Identify which cell holds the provided text, then report its (X, Y) central coordinate. 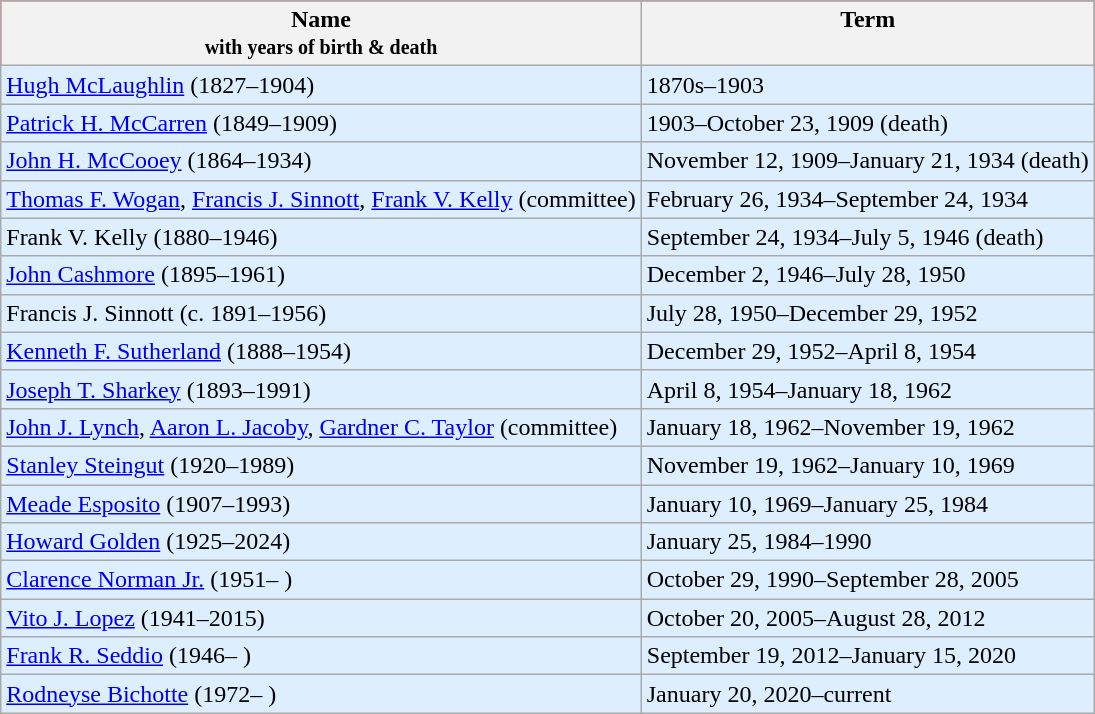
Stanley Steingut (1920–1989) (321, 465)
September 19, 2012–January 15, 2020 (868, 656)
John H. McCooey (1864–1934) (321, 161)
John Cashmore (1895–1961) (321, 275)
January 10, 1969–January 25, 1984 (868, 503)
Francis J. Sinnott (c. 1891–1956) (321, 313)
Vito J. Lopez (1941–2015) (321, 618)
Thomas F. Wogan, Francis J. Sinnott, Frank V. Kelly (committee) (321, 199)
December 2, 1946–July 28, 1950 (868, 275)
January 20, 2020–current (868, 694)
Hugh McLaughlin (1827–1904) (321, 85)
September 24, 1934–July 5, 1946 (death) (868, 237)
Clarence Norman Jr. (1951– ) (321, 580)
Patrick H. McCarren (1849–1909) (321, 123)
December 29, 1952–April 8, 1954 (868, 351)
January 25, 1984–1990 (868, 542)
Rodneyse Bichotte (1972– ) (321, 694)
1903–October 23, 1909 (death) (868, 123)
February 26, 1934–September 24, 1934 (868, 199)
April 8, 1954–January 18, 1962 (868, 389)
Namewith years of birth & death (321, 34)
Kenneth F. Sutherland (1888–1954) (321, 351)
Term (868, 34)
January 18, 1962–November 19, 1962 (868, 427)
October 29, 1990–September 28, 2005 (868, 580)
Joseph T. Sharkey (1893–1991) (321, 389)
July 28, 1950–December 29, 1952 (868, 313)
October 20, 2005–August 28, 2012 (868, 618)
Howard Golden (1925–2024) (321, 542)
November 12, 1909–January 21, 1934 (death) (868, 161)
Frank R. Seddio (1946– ) (321, 656)
November 19, 1962–January 10, 1969 (868, 465)
Meade Esposito (1907–1993) (321, 503)
Frank V. Kelly (1880–1946) (321, 237)
1870s–1903 (868, 85)
John J. Lynch, Aaron L. Jacoby, Gardner C. Taylor (committee) (321, 427)
